Detect which cell encompasses the target text, then output its (x, y) center coordinate. 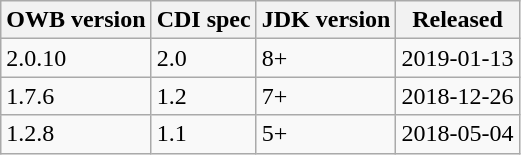
2.0.10 (76, 58)
1.1 (204, 134)
1.2 (204, 96)
2019-01-13 (458, 58)
7+ (326, 96)
1.2.8 (76, 134)
CDI spec (204, 20)
2.0 (204, 58)
1.7.6 (76, 96)
Released (458, 20)
OWB version (76, 20)
JDK version (326, 20)
2018-12-26 (458, 96)
5+ (326, 134)
2018-05-04 (458, 134)
8+ (326, 58)
